Find where the given text appears and provide that cell's center as [x, y] coordinate. 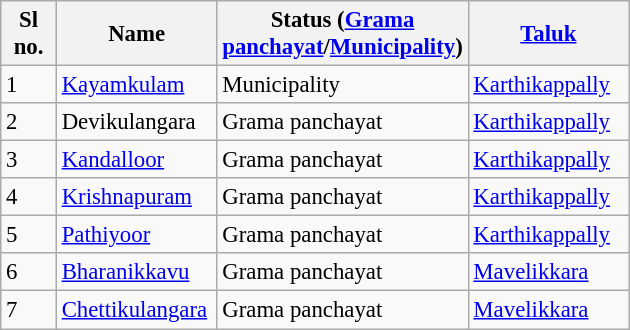
Status (Grama panchayat/Municipality) [342, 34]
Pathiyoor [136, 235]
Krishnapuram [136, 197]
4 [29, 197]
Kayamkulam [136, 85]
Municipality [342, 85]
Name [136, 34]
Devikulangara [136, 122]
Taluk [548, 34]
2 [29, 122]
3 [29, 160]
7 [29, 310]
Sl no. [29, 34]
Bharanikkavu [136, 273]
Chettikulangara [136, 310]
Kandalloor [136, 160]
6 [29, 273]
1 [29, 85]
5 [29, 235]
